Detect which cell encompasses the target text, then output its [x, y] center coordinate. 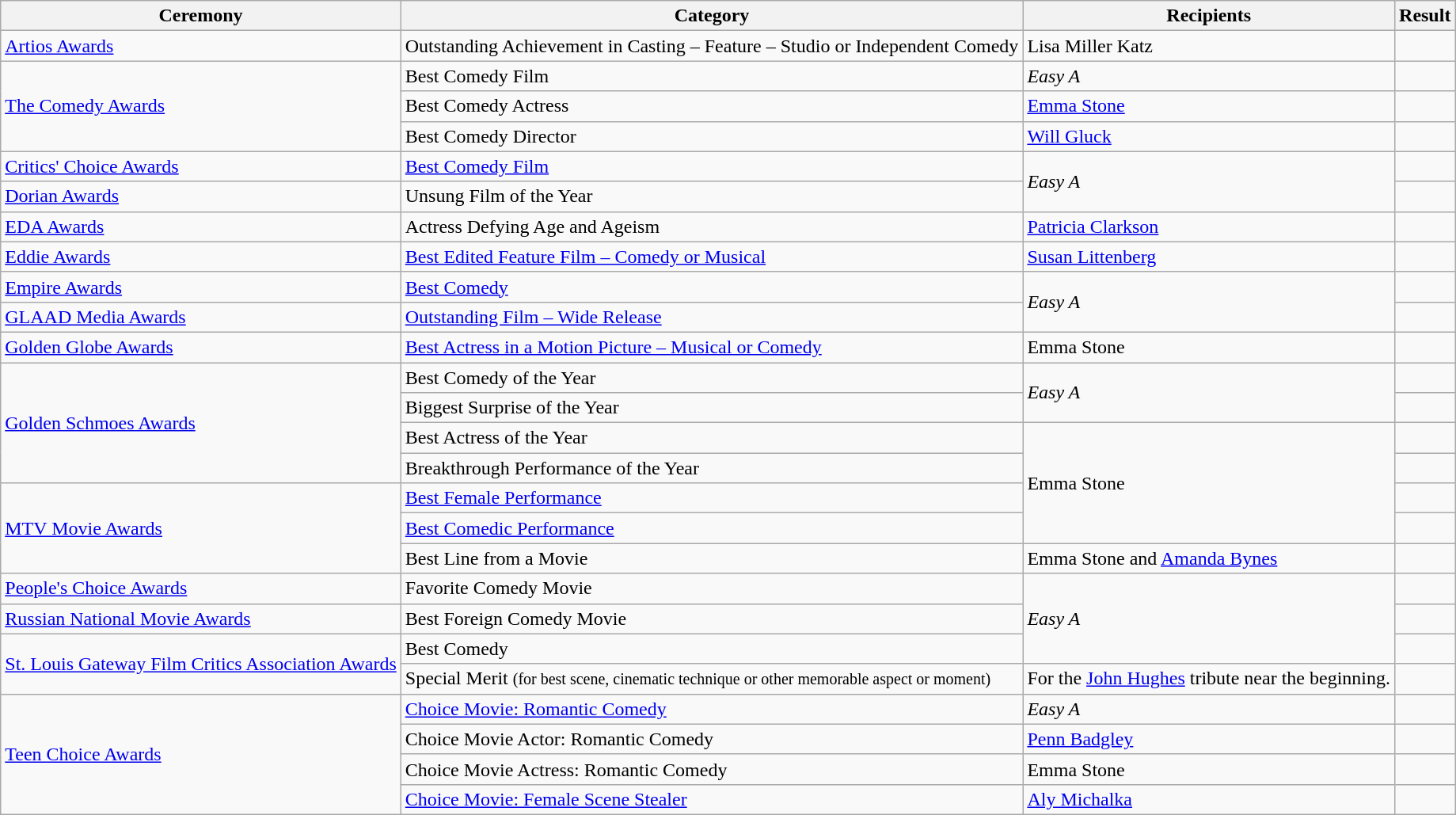
For the John Hughes tribute near the beginning. [1209, 679]
Breakthrough Performance of the Year [712, 468]
MTV Movie Awards [201, 528]
The Comedy Awards [201, 106]
Actress Defying Age and Ageism [712, 227]
Golden Globe Awards [201, 347]
GLAAD Media Awards [201, 317]
Best Line from a Movie [712, 558]
Biggest Surprise of the Year [712, 408]
Choice Movie: Female Scene Stealer [712, 799]
Lisa Miller Katz [1209, 46]
Golden Schmoes Awards [201, 423]
Empire Awards [201, 287]
Emma Stone and Amanda Bynes [1209, 558]
Category [712, 16]
Aly Michalka [1209, 799]
People's Choice Awards [201, 588]
Ceremony [201, 16]
Favorite Comedy Movie [712, 588]
Dorian Awards [201, 196]
Russian National Movie Awards [201, 619]
Teen Choice Awards [201, 754]
Choice Movie Actress: Romantic Comedy [712, 769]
Special Merit (for best scene, cinematic technique or other memorable aspect or moment) [712, 679]
Best Actress in a Motion Picture – Musical or Comedy [712, 347]
Best Comedy Director [712, 136]
Critics' Choice Awards [201, 166]
Eddie Awards [201, 257]
Best Comedy of the Year [712, 378]
Outstanding Achievement in Casting – Feature – Studio or Independent Comedy [712, 46]
Patricia Clarkson [1209, 227]
Susan Littenberg [1209, 257]
EDA Awards [201, 227]
Artios Awards [201, 46]
Best Comedic Performance [712, 528]
St. Louis Gateway Film Critics Association Awards [201, 664]
Recipients [1209, 16]
Best Actress of the Year [712, 438]
Best Edited Feature Film – Comedy or Musical [712, 257]
Will Gluck [1209, 136]
Outstanding Film – Wide Release [712, 317]
Best Foreign Comedy Movie [712, 619]
Choice Movie Actor: Romantic Comedy [712, 739]
Best Comedy Actress [712, 106]
Penn Badgley [1209, 739]
Choice Movie: Romantic Comedy [712, 709]
Best Female Performance [712, 498]
Unsung Film of the Year [712, 196]
Result [1425, 16]
